Output the (x, y) coordinate of the center of the cell containing the given text.  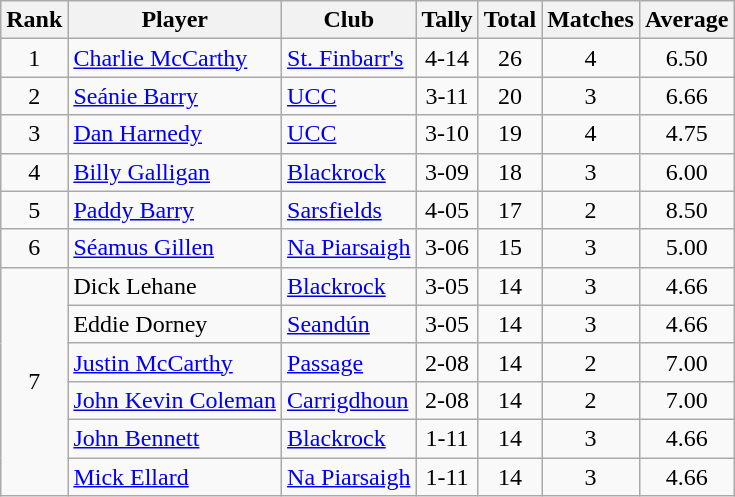
5.00 (686, 248)
Seandún (349, 324)
John Bennett (175, 438)
18 (510, 172)
Passage (349, 362)
Séamus Gillen (175, 248)
3-10 (447, 134)
20 (510, 96)
26 (510, 58)
Sarsfields (349, 210)
Total (510, 20)
3-09 (447, 172)
Seánie Barry (175, 96)
Club (349, 20)
Justin McCarthy (175, 362)
5 (34, 210)
Charlie McCarthy (175, 58)
John Kevin Coleman (175, 400)
1 (34, 58)
Carrigdhoun (349, 400)
Dick Lehane (175, 286)
Player (175, 20)
Billy Galligan (175, 172)
6.50 (686, 58)
3-06 (447, 248)
7 (34, 381)
Mick Ellard (175, 477)
4.75 (686, 134)
4-14 (447, 58)
15 (510, 248)
8.50 (686, 210)
Eddie Dorney (175, 324)
Matches (591, 20)
6.66 (686, 96)
Rank (34, 20)
Tally (447, 20)
6 (34, 248)
Paddy Barry (175, 210)
3-11 (447, 96)
17 (510, 210)
6.00 (686, 172)
Dan Harnedy (175, 134)
St. Finbarr's (349, 58)
4-05 (447, 210)
Average (686, 20)
19 (510, 134)
